For the text-containing cell, return its midpoint in [x, y] coordinate format. 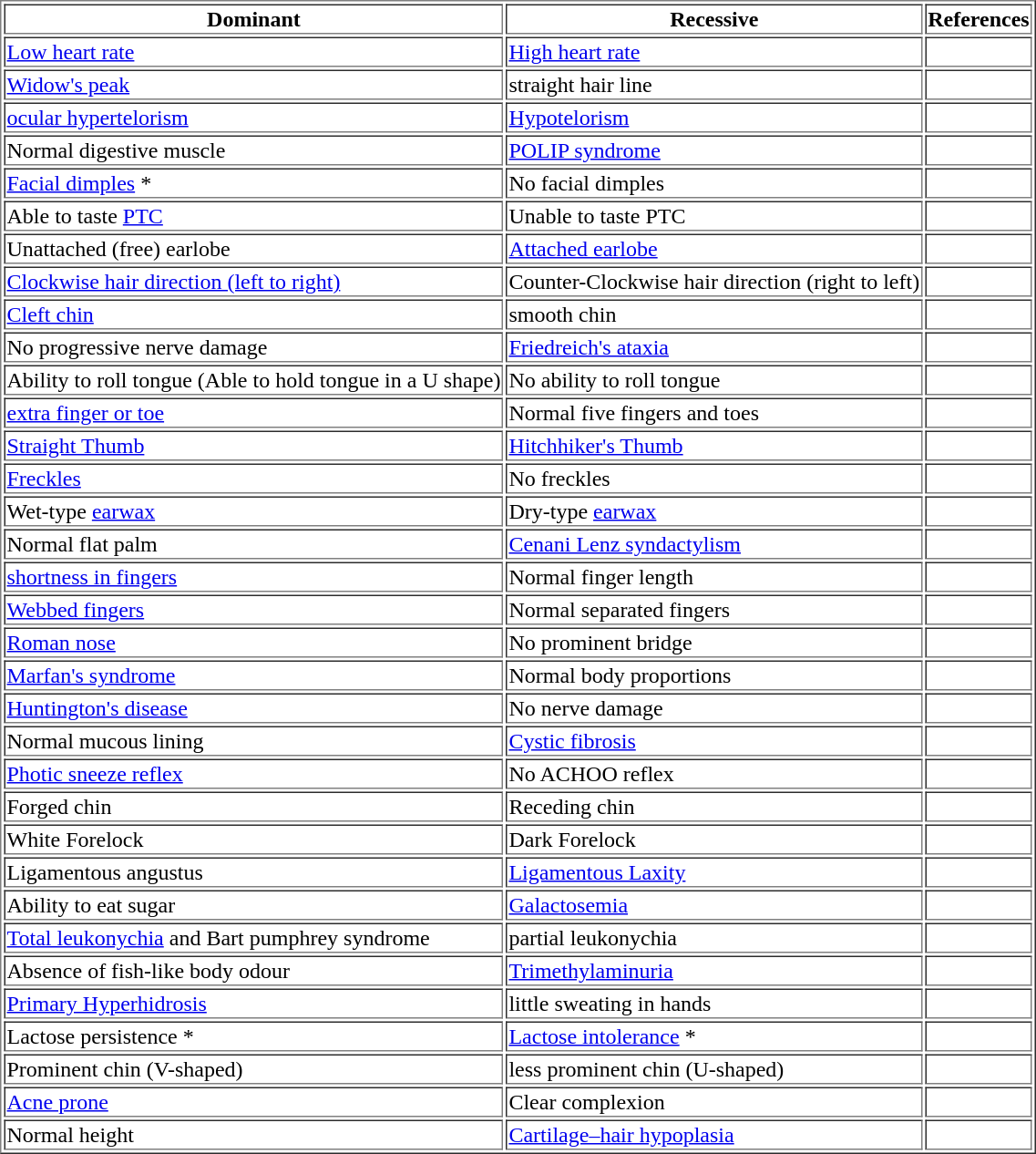
Acne prone [253, 1101]
Dominant [253, 18]
Ligamentous Laxity [714, 871]
Normal mucous lining [253, 740]
Prominent chin (V-shaped) [253, 1068]
less prominent chin (U-shaped) [714, 1068]
References [979, 18]
Normal finger length [714, 576]
Marfan's syndrome [253, 675]
Ability to eat sugar [253, 904]
No facial dimples [714, 182]
straight hair line [714, 84]
No freckles [714, 478]
Attached earlobe [714, 248]
Lactose intolerance * [714, 1036]
Huntington's disease [253, 707]
Cartilage–hair hypoplasia [714, 1134]
No prominent bridge [714, 642]
ocular hypertelorism [253, 117]
No ability to roll tongue [714, 379]
Galactosemia [714, 904]
smooth chin [714, 314]
Total leukonychia and Bart pumphrey syndrome [253, 937]
Ability to roll tongue (Able to hold tongue in a U shape) [253, 379]
Normal body proportions [714, 675]
Low heart rate [253, 51]
partial leukonychia [714, 937]
Cenani Lenz syndactylism [714, 543]
Photic sneeze reflex [253, 773]
No progressive nerve damage [253, 346]
No ACHOO reflex [714, 773]
High heart rate [714, 51]
Normal five fingers and toes [714, 412]
Absence of fish-like body odour [253, 970]
Recessive [714, 18]
extra finger or toe [253, 412]
Forged chin [253, 806]
Counter-Clockwise hair direction (right to left) [714, 281]
Roman nose [253, 642]
Clear complexion [714, 1101]
White Forelock [253, 839]
Clockwise hair direction (left to right) [253, 281]
Ligamentous angustus [253, 871]
Hypotelorism [714, 117]
Wet-type earwax [253, 510]
Primary Hyperhidrosis [253, 1003]
little sweating in hands [714, 1003]
Normal flat palm [253, 543]
POLIP syndrome [714, 149]
Dry-type earwax [714, 510]
Dark Forelock [714, 839]
Widow's peak [253, 84]
Normal digestive muscle [253, 149]
Normal height [253, 1134]
Normal separated fingers [714, 609]
Able to taste PTC [253, 215]
No nerve damage [714, 707]
Freckles [253, 478]
Cleft chin [253, 314]
Hitchhiker's Thumb [714, 445]
Facial dimples * [253, 182]
Receding chin [714, 806]
Lactose persistence * [253, 1036]
Trimethylaminuria [714, 970]
Webbed fingers [253, 609]
Straight Thumb [253, 445]
Cystic fibrosis [714, 740]
shortness in fingers [253, 576]
Unattached (free) earlobe [253, 248]
Unable to taste PTC [714, 215]
Friedreich's ataxia [714, 346]
